Return the (X, Y) coordinate for the center point of the cell that contains the specified text.  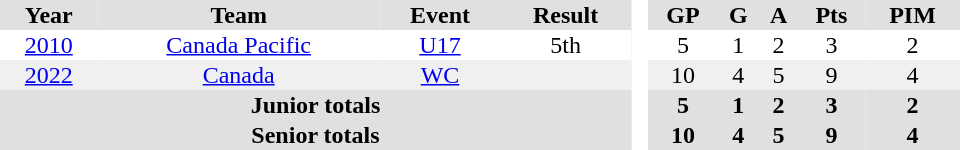
G (738, 15)
PIM (912, 15)
Event (440, 15)
A (778, 15)
GP (682, 15)
Senior totals (316, 135)
U17 (440, 45)
5th (566, 45)
Year (49, 15)
2010 (49, 45)
Team (239, 15)
Junior totals (316, 105)
Pts (832, 15)
Canada (239, 75)
2022 (49, 75)
WC (440, 75)
Canada Pacific (239, 45)
Result (566, 15)
